Pinpoint the cell where the given text exists, returning its (x, y) midpoint coordinate. 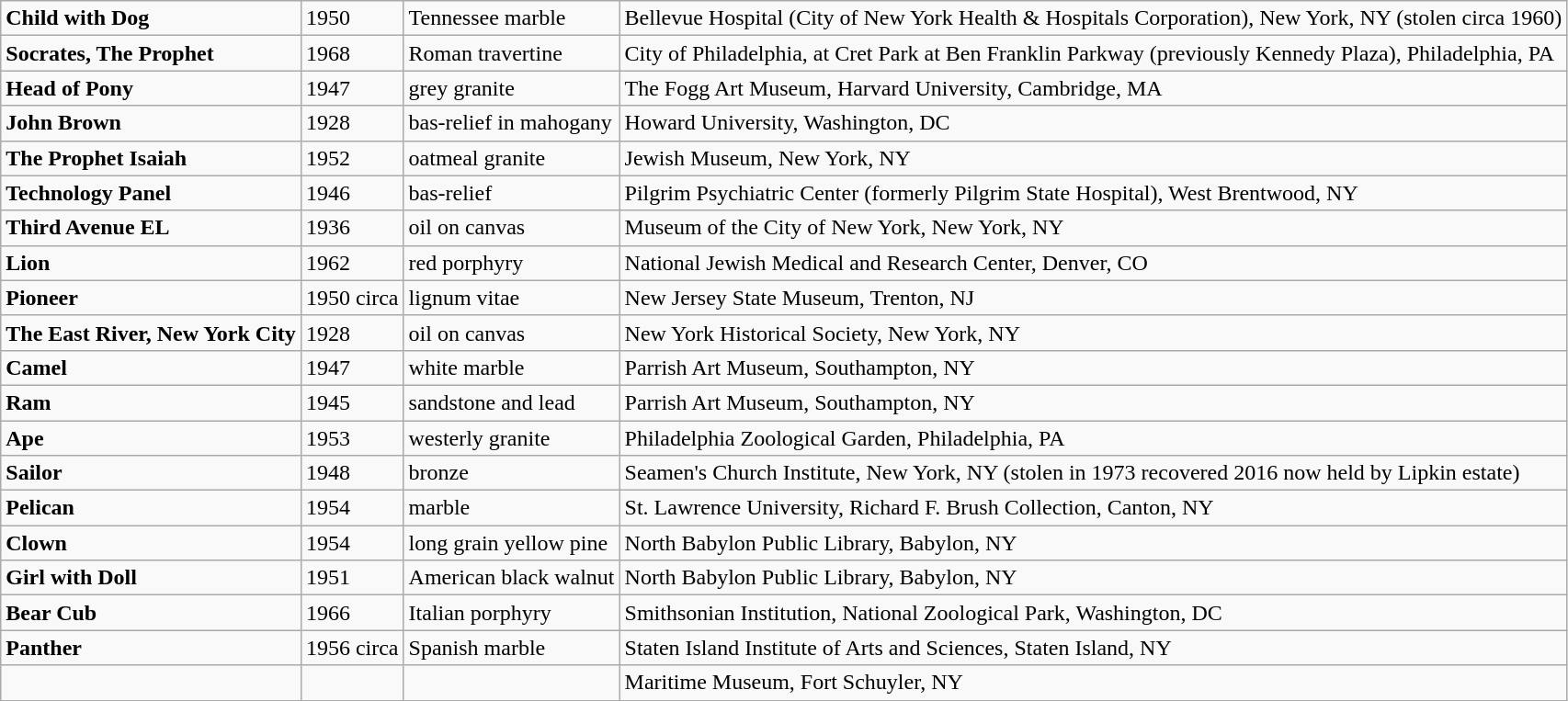
Sailor (151, 473)
Jewish Museum, New York, NY (1094, 158)
Child with Dog (151, 18)
Roman travertine (511, 53)
Third Avenue EL (151, 228)
Museum of the City of New York, New York, NY (1094, 228)
sandstone and lead (511, 402)
Maritime Museum, Fort Schuyler, NY (1094, 683)
1953 (352, 438)
1948 (352, 473)
Pioneer (151, 298)
Seamen's Church Institute, New York, NY (stolen in 1973 recovered 2016 now held by Lipkin estate) (1094, 473)
American black walnut (511, 578)
Tennessee marble (511, 18)
Bellevue Hospital (City of New York Health & Hospitals Corporation), New York, NY (stolen circa 1960) (1094, 18)
The Prophet Isaiah (151, 158)
City of Philadelphia, at Cret Park at Ben Franklin Parkway (previously Kennedy Plaza), Philadelphia, PA (1094, 53)
1936 (352, 228)
1946 (352, 193)
bas-relief (511, 193)
Smithsonian Institution, National Zoological Park, Washington, DC (1094, 613)
bas-relief in mahogany (511, 123)
Head of Pony (151, 88)
Spanish marble (511, 648)
Italian porphyry (511, 613)
Panther (151, 648)
Technology Panel (151, 193)
Pelican (151, 508)
1966 (352, 613)
Philadelphia Zoological Garden, Philadelphia, PA (1094, 438)
Camel (151, 367)
Howard University, Washington, DC (1094, 123)
1952 (352, 158)
Ape (151, 438)
Pilgrim Psychiatric Center (formerly Pilgrim State Hospital), West Brentwood, NY (1094, 193)
Socrates, The Prophet (151, 53)
The East River, New York City (151, 333)
bronze (511, 473)
1968 (352, 53)
Clown (151, 543)
1950 (352, 18)
National Jewish Medical and Research Center, Denver, CO (1094, 263)
John Brown (151, 123)
white marble (511, 367)
Girl with Doll (151, 578)
marble (511, 508)
The Fogg Art Museum, Harvard University, Cambridge, MA (1094, 88)
St. Lawrence University, Richard F. Brush Collection, Canton, NY (1094, 508)
Staten Island Institute of Arts and Sciences, Staten Island, NY (1094, 648)
long grain yellow pine (511, 543)
New Jersey State Museum, Trenton, NJ (1094, 298)
1945 (352, 402)
lignum vitae (511, 298)
1956 circa (352, 648)
grey granite (511, 88)
red porphyry (511, 263)
1951 (352, 578)
Lion (151, 263)
1950 circa (352, 298)
oatmeal granite (511, 158)
1962 (352, 263)
Ram (151, 402)
westerly granite (511, 438)
Bear Cub (151, 613)
New York Historical Society, New York, NY (1094, 333)
